Scan for the cell matching the given text and deliver its [X, Y] coordinate at center. 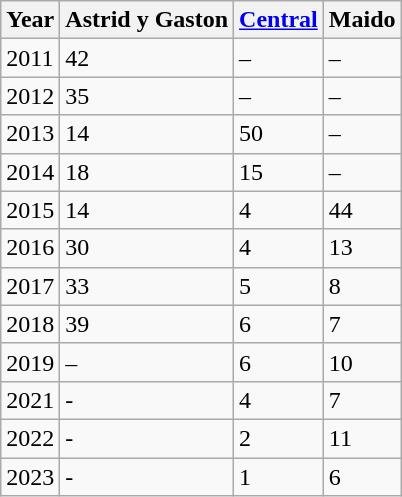
2017 [30, 286]
11 [362, 438]
18 [147, 172]
2021 [30, 400]
13 [362, 248]
2 [279, 438]
15 [279, 172]
2011 [30, 58]
2015 [30, 210]
2018 [30, 324]
2014 [30, 172]
39 [147, 324]
2012 [30, 96]
50 [279, 134]
8 [362, 286]
Year [30, 20]
5 [279, 286]
Central [279, 20]
42 [147, 58]
10 [362, 362]
30 [147, 248]
Astrid y Gaston [147, 20]
2019 [30, 362]
2022 [30, 438]
35 [147, 96]
2023 [30, 477]
33 [147, 286]
1 [279, 477]
2016 [30, 248]
Maido [362, 20]
44 [362, 210]
2013 [30, 134]
